Provide the [X, Y] coordinate of the cell's center where the given text is located.  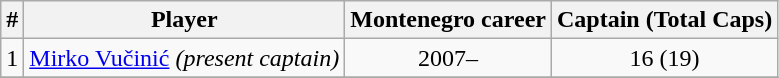
16 (19) [664, 58]
Player [184, 20]
2007– [448, 58]
Mirko Vučinić (present captain) [184, 58]
Montenegro career [448, 20]
Captain (Total Caps) [664, 20]
# [12, 20]
1 [12, 58]
